Output the [X, Y] coordinate of the center of the cell containing the given text.  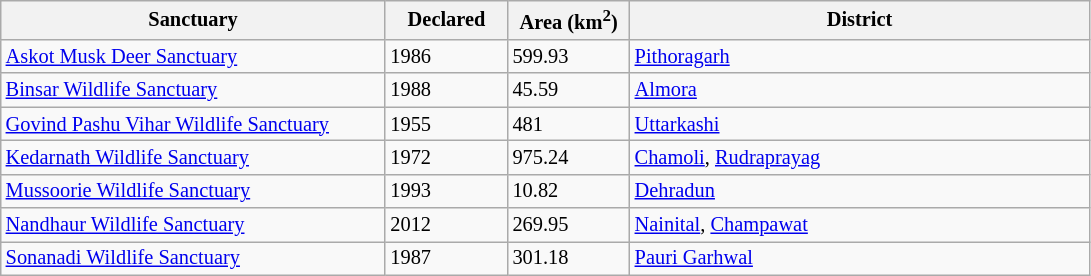
1987 [446, 258]
1955 [446, 124]
45.59 [569, 90]
Area (km2) [569, 20]
481 [569, 124]
2012 [446, 225]
1993 [446, 191]
Binsar Wildlife Sanctuary [194, 90]
Nandhaur Wildlife Sanctuary [194, 225]
Almora [860, 90]
Dehradun [860, 191]
269.95 [569, 225]
1972 [446, 157]
10.82 [569, 191]
1988 [446, 90]
Sonanadi Wildlife Sanctuary [194, 258]
Sanctuary [194, 20]
Nainital, Champawat [860, 225]
Chamoli, Rudraprayag [860, 157]
975.24 [569, 157]
Declared [446, 20]
District [860, 20]
Pauri Garhwal [860, 258]
Kedarnath Wildlife Sanctuary [194, 157]
Askot Musk Deer Sanctuary [194, 56]
1986 [446, 56]
Mussoorie Wildlife Sanctuary [194, 191]
Uttarkashi [860, 124]
599.93 [569, 56]
Pithoragarh [860, 56]
Govind Pashu Vihar Wildlife Sanctuary [194, 124]
301.18 [569, 258]
